Identify which cell holds the provided text, then report its (x, y) central coordinate. 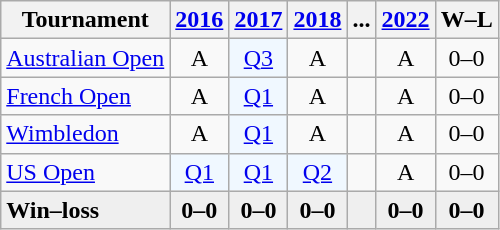
Wimbledon (86, 134)
US Open (86, 172)
Tournament (86, 20)
W–L (466, 20)
2018 (318, 20)
... (362, 20)
Q2 (318, 172)
Australian Open (86, 58)
2016 (200, 20)
2022 (406, 20)
French Open (86, 96)
2017 (258, 20)
Q3 (258, 58)
Win–loss (86, 210)
